For the text-containing cell, return its midpoint in [X, Y] coordinate format. 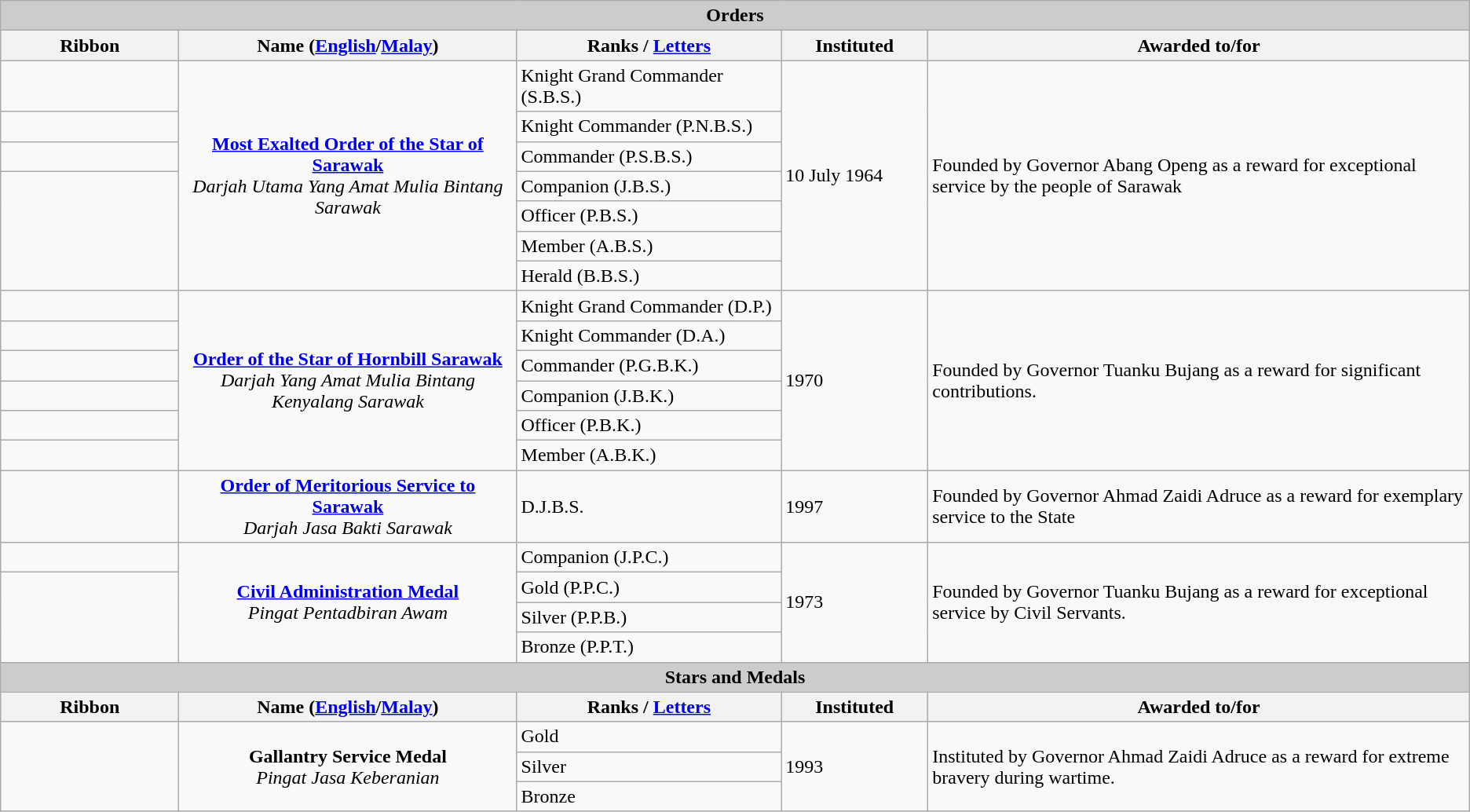
Silver [649, 766]
10 July 1964 [854, 176]
Instituted by Governor Ahmad Zaidi Adruce as a reward for extreme bravery during wartime. [1199, 766]
Orders [735, 16]
Bronze (P.P.T.) [649, 647]
Gold (P.P.C.) [649, 587]
Civil Administration MedalPingat Pentadbiran Awam [348, 602]
Herald (B.B.S.) [649, 276]
Founded by Governor Tuanku Bujang as a reward for significant contributions. [1199, 380]
Founded by Governor Abang Openg as a reward for exceptional service by the people of Sarawak [1199, 176]
Knight Grand Commander (S.B.S.) [649, 86]
Member (A.B.K.) [649, 455]
Member (A.B.S.) [649, 246]
Order of the Star of Hornbill SarawakDarjah Yang Amat Mulia Bintang Kenyalang Sarawak [348, 380]
Gallantry Service MedalPingat Jasa Keberanian [348, 766]
Knight Grand Commander (D.P.) [649, 305]
Silver (P.P.B.) [649, 617]
Companion (J.B.K.) [649, 395]
D.J.B.S. [649, 507]
Most Exalted Order of the Star of SarawakDarjah Utama Yang Amat Mulia Bintang Sarawak [348, 176]
Companion (J.P.C.) [649, 558]
Companion (J.B.S.) [649, 186]
Gold [649, 737]
1973 [854, 602]
1970 [854, 380]
Stars and Medals [735, 677]
1993 [854, 766]
Commander (P.G.B.K.) [649, 365]
Founded by Governor Ahmad Zaidi Adruce as a reward for exemplary service to the State [1199, 507]
Officer (P.B.S.) [649, 216]
Officer (P.B.K.) [649, 426]
Bronze [649, 796]
Knight Commander (D.A.) [649, 335]
Commander (P.S.B.S.) [649, 156]
Order of Meritorious Service to SarawakDarjah Jasa Bakti Sarawak [348, 507]
Founded by Governor Tuanku Bujang as a reward for exceptional service by Civil Servants. [1199, 602]
1997 [854, 507]
Knight Commander (P.N.B.S.) [649, 126]
